Provide the (X, Y) coordinate of the cell's center where the given text is located.  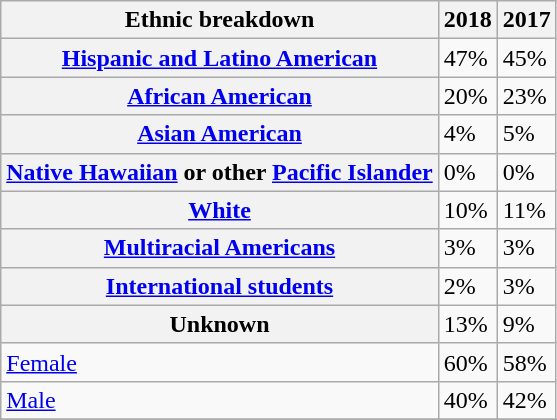
11% (526, 210)
Native Hawaiian or other Pacific Islander (220, 172)
White (220, 210)
2% (468, 286)
Ethnic breakdown (220, 20)
2017 (526, 20)
42% (526, 400)
13% (468, 324)
60% (468, 362)
4% (468, 134)
Male (220, 400)
20% (468, 96)
Female (220, 362)
Multiracial Americans (220, 248)
40% (468, 400)
2018 (468, 20)
Asian American (220, 134)
10% (468, 210)
45% (526, 58)
Hispanic and Latino American (220, 58)
Unknown (220, 324)
58% (526, 362)
African American (220, 96)
9% (526, 324)
5% (526, 134)
47% (468, 58)
23% (526, 96)
International students (220, 286)
